Find where the given text appears and provide that cell's center as [x, y] coordinate. 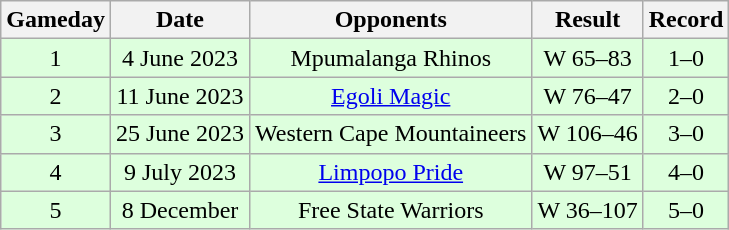
1 [56, 58]
1–0 [686, 58]
Mpumalanga Rhinos [391, 58]
25 June 2023 [180, 134]
3–0 [686, 134]
W 76–47 [588, 96]
Limpopo Pride [391, 172]
4–0 [686, 172]
4 [56, 172]
9 July 2023 [180, 172]
3 [56, 134]
Result [588, 20]
8 December [180, 210]
11 June 2023 [180, 96]
4 June 2023 [180, 58]
W 106–46 [588, 134]
Free State Warriors [391, 210]
5–0 [686, 210]
5 [56, 210]
W 65–83 [588, 58]
W 36–107 [588, 210]
Record [686, 20]
Date [180, 20]
W 97–51 [588, 172]
Opponents [391, 20]
Gameday [56, 20]
Western Cape Mountaineers [391, 134]
2 [56, 96]
Egoli Magic [391, 96]
2–0 [686, 96]
